Return (x, y) of the center of cell containing provided text 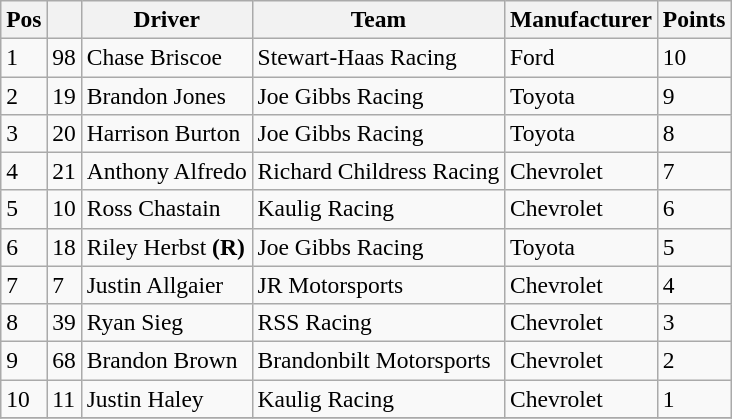
Stewart-Haas Racing (378, 57)
20 (64, 133)
Anthony Alfredo (166, 171)
Ryan Sieg (166, 322)
Richard Childress Racing (378, 171)
68 (64, 360)
21 (64, 171)
JR Motorsports (378, 285)
Pos (24, 19)
Justin Haley (166, 398)
98 (64, 57)
Manufacturer (582, 19)
Brandon Jones (166, 95)
RSS Racing (378, 322)
19 (64, 95)
Brandon Brown (166, 360)
Chase Briscoe (166, 57)
39 (64, 322)
Ford (582, 57)
Justin Allgaier (166, 285)
11 (64, 398)
18 (64, 247)
Riley Herbst (R) (166, 247)
Brandonbilt Motorsports (378, 360)
Team (378, 19)
Harrison Burton (166, 133)
Driver (166, 19)
Points (694, 19)
Ross Chastain (166, 209)
